Scan for the cell matching the given text and deliver its (x, y) coordinate at center. 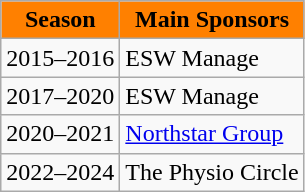
2015–2016 (60, 58)
2020–2021 (60, 134)
2022–2024 (60, 172)
Season (60, 20)
Northstar Group (212, 134)
The Physio Circle (212, 172)
Main Sponsors (212, 20)
2017–2020 (60, 96)
